Return (X, Y) of the center of cell containing provided text 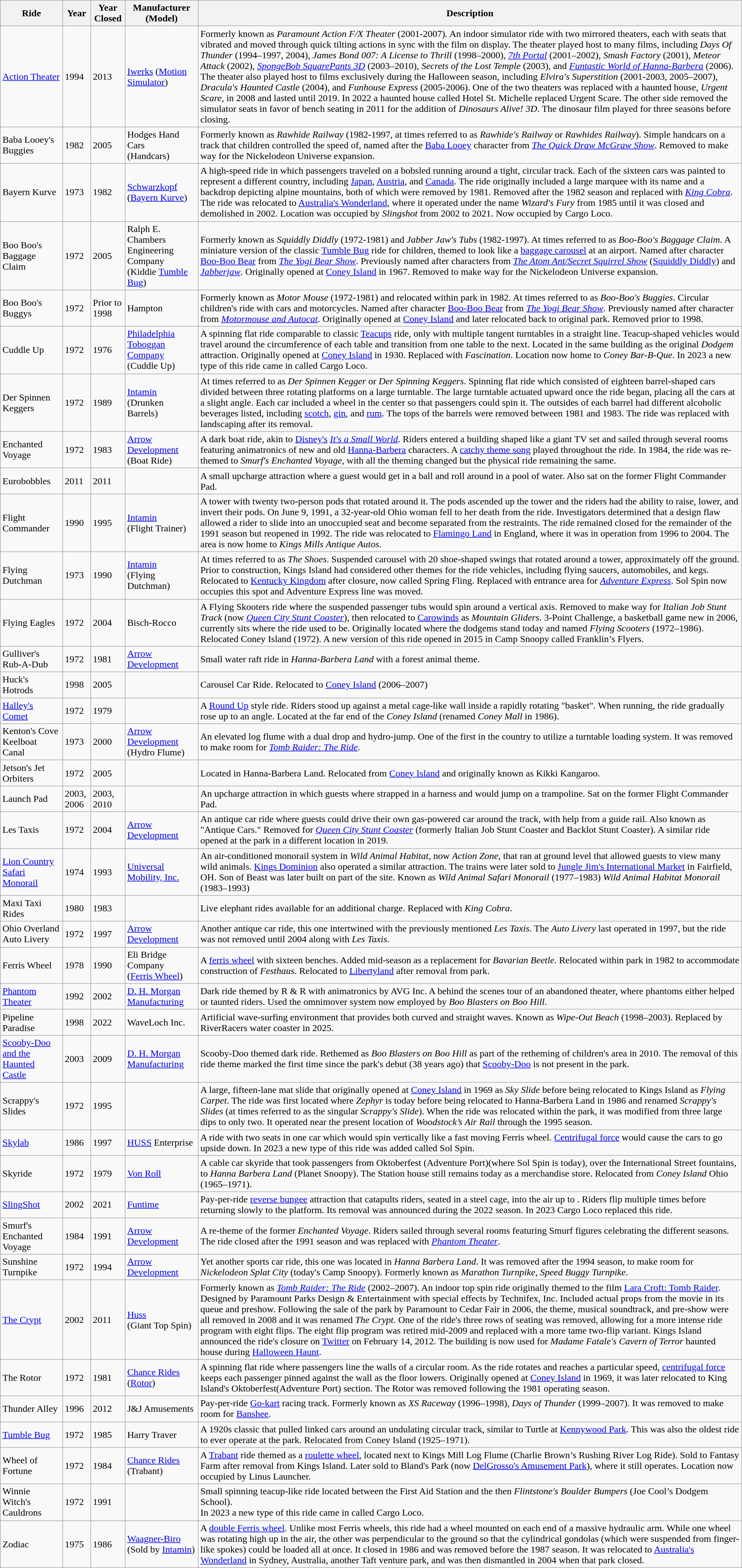
Flying Eagles (32, 623)
Description (470, 13)
Enchanted Voyage (32, 450)
2003, 2006 (77, 799)
Jetson's Jet Orbiters (32, 773)
Located in Hanna-Barbera Land. Relocated from Coney Island and originally known as Kikki Kangaroo. (470, 773)
Pay-per-ride Go-kart racing track. Formerly known as XS Raceway (1996–1998), Days of Thunder (1999–2007). It was removed to make room for Banshee. (470, 1409)
Wheel of Fortune (32, 1466)
The Crypt (32, 1320)
Chance Rides (Trabant) (162, 1466)
Smurf's Enchanted Voyage (32, 1236)
2000 (108, 742)
1993 (108, 872)
Von Roll (162, 1174)
Boo Boo's Baggage Claim (32, 255)
Intamin(Flying Dutchman) (162, 575)
1975 (77, 1544)
1989 (108, 403)
The Rotor (32, 1378)
Eurobobbles (32, 481)
Arrow Development (Hydro Flume) (162, 742)
Arrow Development (Boat Ride) (162, 450)
Pipeline Paradise (32, 1022)
2012 (108, 1409)
Live elephant rides available for an additional charge. Replaced with King Cobra. (470, 908)
1996 (77, 1409)
Funtime (162, 1205)
Chance Rides(Rotor) (162, 1378)
Year (77, 13)
Hodges Hand Cars(Handcars) (162, 145)
Baba Looey's Buggies (32, 145)
Huck's Hotrods (32, 685)
Philadelphia Toboggan Company(Cuddle Up) (162, 350)
Manufacturer(Model) (162, 13)
Carousel Car Ride. Relocated to Coney Island (2006–2007) (470, 685)
Phantom Theater (32, 996)
2003, 2010 (108, 799)
Gulliver's Rub-A-Dub (32, 659)
SlingShot (32, 1205)
Sunshine Turnpike (32, 1267)
1974 (77, 872)
Maxi Taxi Rides (32, 908)
Universal Mobility, Inc. (162, 872)
Huss(Giant Top Spin) (162, 1320)
Year Closed (108, 13)
Ohio Overland Auto Livery (32, 934)
Ride (32, 13)
Bisch-Rocco (162, 623)
2009 (108, 1059)
Schwarzkopf(Bayern Kurve) (162, 192)
1992 (77, 996)
Action Theater (32, 77)
Boo Boo's Buggys (32, 308)
Lion Country Safari Monorail (32, 872)
Scrappy's Slides (32, 1106)
Intamin(Flight Trainer) (162, 523)
Ralph E. Chambers Engineering Company(Kiddie Tumble Bug) (162, 255)
Zodiac (32, 1544)
2003 (77, 1059)
Flying Dutchman (32, 575)
Scooby-Doo and the Haunted Castle (32, 1059)
Halley's Comet (32, 711)
Kenton's Cove Keelboat Canal (32, 742)
1985 (108, 1435)
Der Spinnen Keggers (32, 403)
Tumble Bug (32, 1435)
2013 (108, 77)
An upcharge attraction in which guests where strapped in a harness and would jump on a trampoline. Sat on the former Flight Commander Pad. (470, 799)
1978 (77, 965)
Les Taxis (32, 830)
Small water raft ride in Hanna-Barbera Land with a forest animal theme. (470, 659)
1976 (108, 350)
Intamin(Drunken Barrels) (162, 403)
Harry Traver (162, 1435)
2022 (108, 1022)
HUSS Enterprise (162, 1142)
Bayern Kurve (32, 192)
Prior to 1998 (108, 308)
J&J Amusements (162, 1409)
Cuddle Up (32, 350)
Launch Pad (32, 799)
Hampton (162, 308)
Waagner-Biro(Sold by Intamin) (162, 1544)
1980 (77, 908)
Eli Bridge Company(Ferris Wheel) (162, 965)
2021 (108, 1205)
Iwerks (Motion Simulator) (162, 77)
Thunder Alley (32, 1409)
WaveLoch Inc. (162, 1022)
Winnie Witch's Cauldrons (32, 1502)
A small upcharge attraction where a guest would get in a ball and roll around in a pool of water. Also sat on the former Flight Commander Pad. (470, 481)
Skyride (32, 1174)
Skylab (32, 1142)
Ferris Wheel (32, 965)
Flight Commander (32, 523)
